Extract the [X, Y] coordinate from the center of the cell holding the provided text.  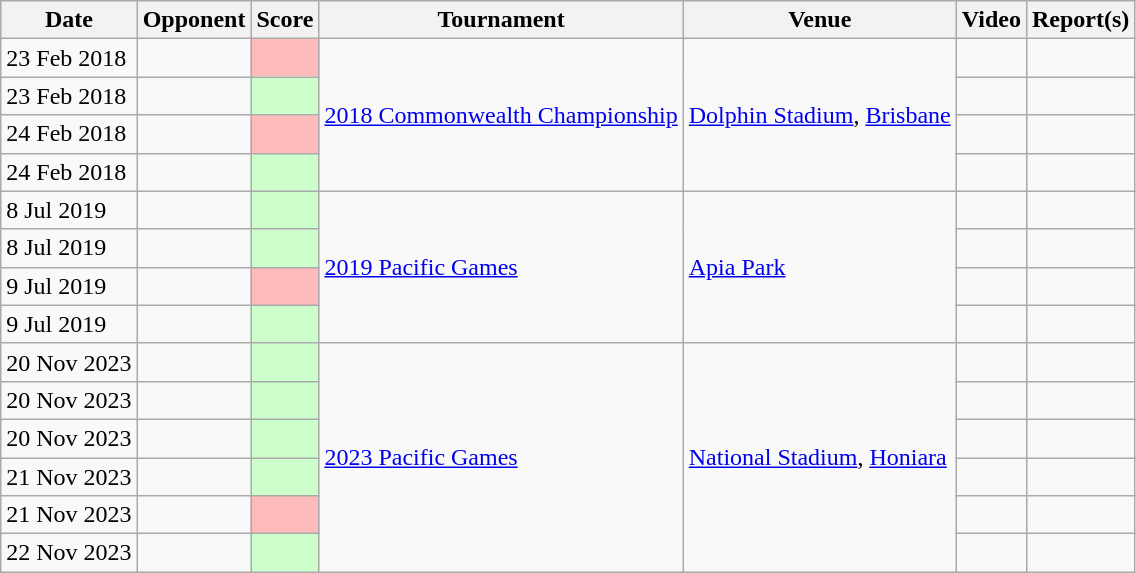
Tournament [501, 20]
22 Nov 2023 [69, 553]
National Stadium, Honiara [820, 457]
Dolphin Stadium, Brisbane [820, 115]
Score [285, 20]
Opponent [194, 20]
Report(s) [1080, 20]
Video [991, 20]
Apia Park [820, 267]
Date [69, 20]
2023 Pacific Games [501, 457]
Venue [820, 20]
2018 Commonwealth Championship [501, 115]
2019 Pacific Games [501, 267]
